Scan for the cell matching the given text and deliver its [x, y] coordinate at center. 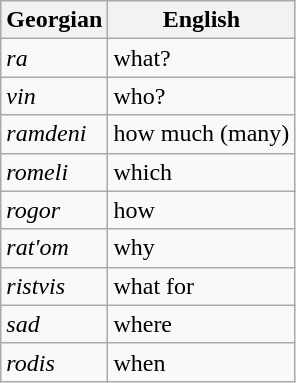
romeli [54, 172]
ristvis [54, 286]
vin [54, 96]
ramdeni [54, 134]
how much (many) [202, 134]
what for [202, 286]
rodis [54, 362]
ra [54, 58]
rogor [54, 210]
what? [202, 58]
English [202, 20]
rat'om [54, 248]
sad [54, 324]
how [202, 210]
where [202, 324]
when [202, 362]
who? [202, 96]
Georgian [54, 20]
why [202, 248]
which [202, 172]
